Find where the given text appears and provide that cell's center as (X, Y) coordinate. 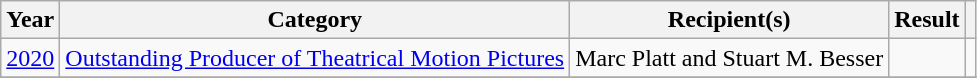
Year (30, 20)
2020 (30, 58)
Marc Platt and Stuart M. Besser (730, 58)
Recipient(s) (730, 20)
Category (315, 20)
Result (927, 20)
Outstanding Producer of Theatrical Motion Pictures (315, 58)
